Return [X, Y] of the center of cell containing provided text 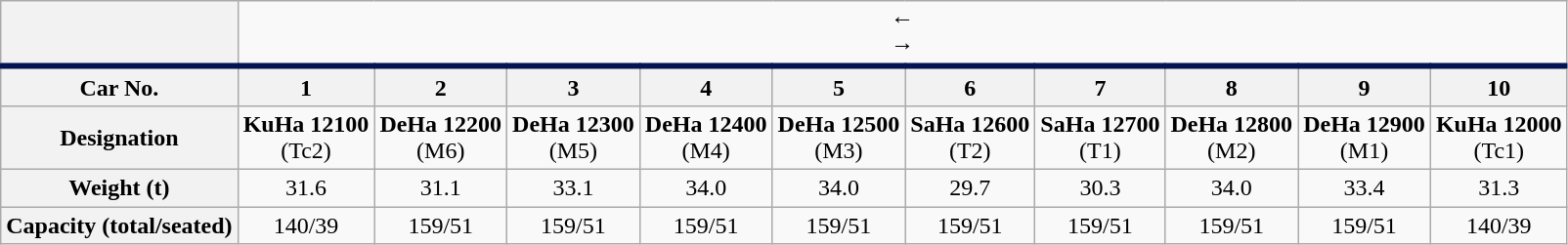
DeHa 12300(M5) [574, 137]
31.1 [441, 187]
7 [1101, 86]
DeHa 12500(M3) [839, 137]
8 [1232, 86]
3 [574, 86]
Designation [119, 137]
1 [306, 86]
DeHa 12400(M4) [706, 137]
33.1 [574, 187]
2 [441, 86]
DeHa 12200(M6) [441, 137]
DeHa 12800(M2) [1232, 137]
33.4 [1365, 187]
31.3 [1499, 187]
DeHa 12900(M1) [1365, 137]
SaHa 12700(T1) [1101, 137]
Capacity (total/seated) [119, 225]
6 [970, 86]
31.6 [306, 187]
KuHa 12000(Tc1) [1499, 137]
Weight (t) [119, 187]
KuHa 12100(Tc2) [306, 137]
30.3 [1101, 187]
SaHa 12600(T2) [970, 137]
Car No. [119, 86]
9 [1365, 86]
← → [902, 33]
5 [839, 86]
4 [706, 86]
10 [1499, 86]
29.7 [970, 187]
